Pinpoint the cell where the given text exists, returning its [X, Y] midpoint coordinate. 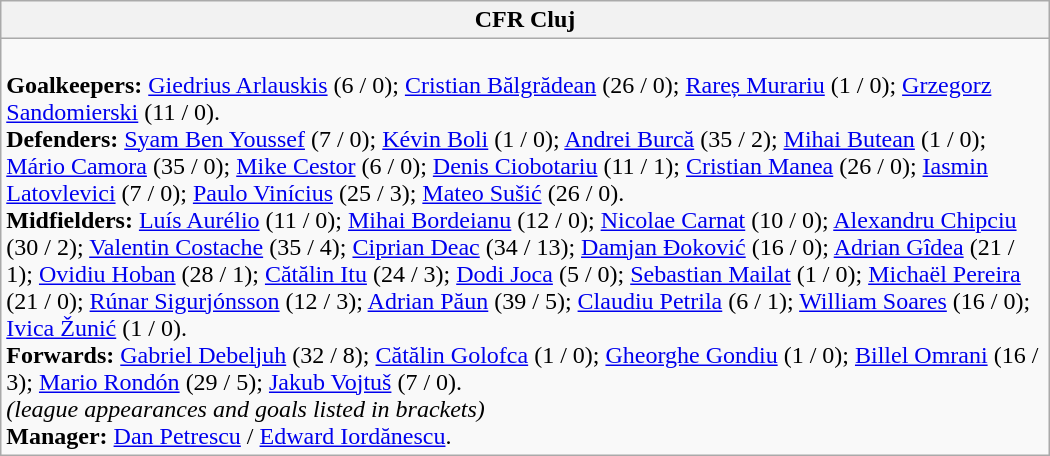
CFR Cluj [525, 20]
